Detect which cell encompasses the target text, then output its [X, Y] center coordinate. 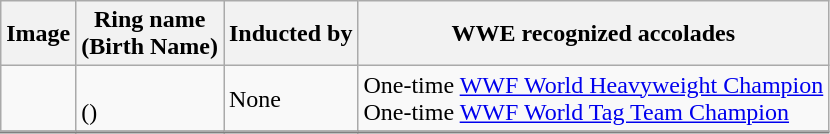
One-time WWF World Heavyweight ChampionOne-time WWF World Tag Team Champion [594, 99]
Image [38, 34]
WWE recognized accolades [594, 34]
None [291, 99]
Ring name(Birth Name) [150, 34]
Inducted by [291, 34]
() [150, 99]
